Search for the cell housing the specified text and yield its (x, y) center coordinate. 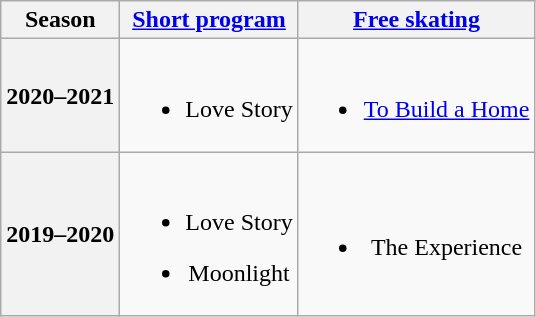
To Build a Home (416, 96)
2019–2020 (60, 234)
Love StoryMoonlight (209, 234)
Short program (209, 20)
Season (60, 20)
Love Story (209, 96)
2020–2021 (60, 96)
The Experience (416, 234)
Free skating (416, 20)
